Detect which cell encompasses the target text, then output its [X, Y] center coordinate. 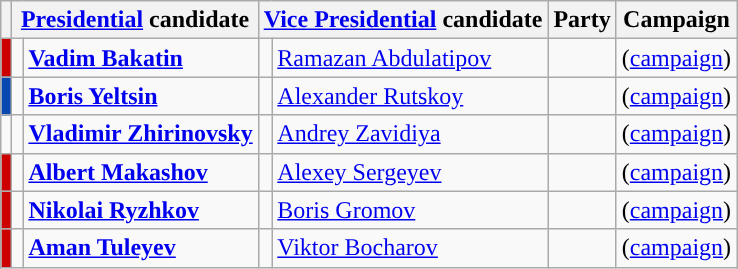
Ramazan Abdulatipov [410, 58]
Boris Gromov [410, 210]
Albert Makashov [140, 172]
Boris Yeltsin [140, 96]
Alexey Sergeyev [410, 172]
Alexander Rutskoy [410, 96]
Aman Tuleyev [140, 248]
Andrey Zavidiya [410, 134]
Vadim Bakatin [140, 58]
Vice Presidential candidate [403, 20]
Presidential candidate [135, 20]
Party [582, 20]
Nikolai Ryzhkov [140, 210]
Viktor Bocharov [410, 248]
Vladimir Zhirinovsky [140, 134]
Campaign [676, 20]
